Pinpoint the cell where the given text exists, returning its [X, Y] midpoint coordinate. 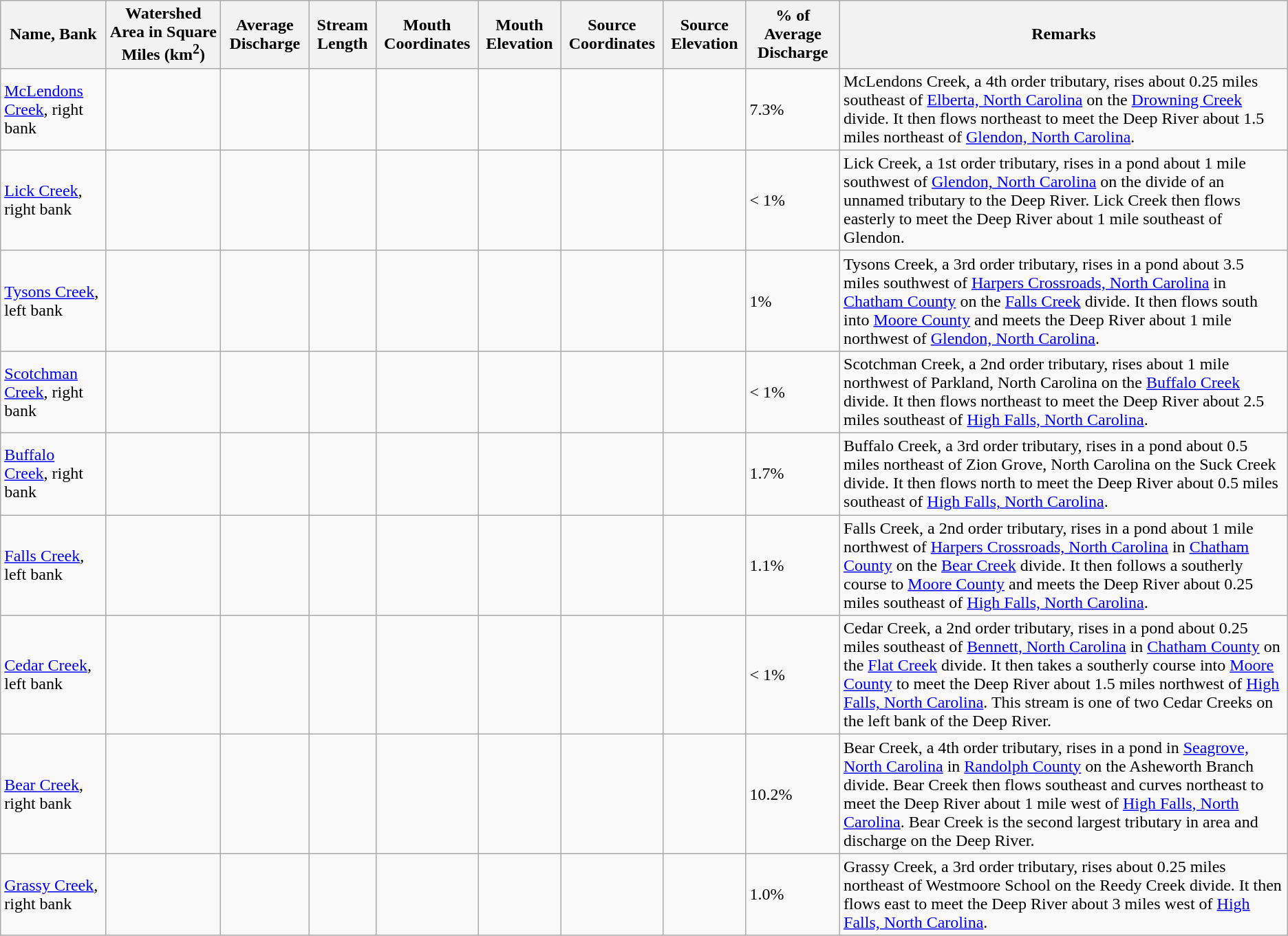
Average Discharge [265, 34]
Mouth Elevation [519, 34]
Watershed Area in Square Miles (km2) [164, 34]
Stream Length [343, 34]
Lick Creek, right bank [54, 200]
McLendons Creek, right bank [54, 109]
% of Average Discharge [793, 34]
1% [793, 301]
1.1% [793, 565]
7.3% [793, 109]
10.2% [793, 794]
Source Coordinates [612, 34]
Cedar Creek, left bank [54, 675]
Scotchman Creek, right bank [54, 392]
1.7% [793, 475]
Remarks [1064, 34]
Falls Creek, left bank [54, 565]
Grassy Creek, right bank [54, 894]
Tysons Creek, left bank [54, 301]
Bear Creek, right bank [54, 794]
Name, Bank [54, 34]
Mouth Coordinates [427, 34]
Buffalo Creek, right bank [54, 475]
1.0% [793, 894]
Source Elevation [705, 34]
